Pinpoint the cell where the given text exists, returning its [X, Y] midpoint coordinate. 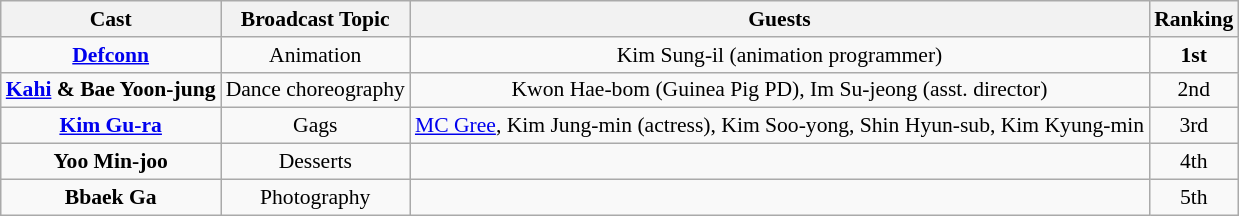
Cast [111, 19]
Desserts [316, 162]
Photography [316, 197]
Dance choreography [316, 90]
Guests [780, 19]
MC Gree, Kim Jung-min (actress), Kim Soo-yong, Shin Hyun-sub, Kim Kyung-min [780, 126]
Gags [316, 126]
2nd [1194, 90]
Defconn [111, 55]
Kwon Hae-bom (Guinea Pig PD), Im Su-jeong (asst. director) [780, 90]
1st [1194, 55]
Bbaek Ga [111, 197]
5th [1194, 197]
Animation [316, 55]
Kahi & Bae Yoon-jung [111, 90]
Broadcast Topic [316, 19]
Ranking [1194, 19]
4th [1194, 162]
Yoo Min-joo [111, 162]
Kim Gu-ra [111, 126]
3rd [1194, 126]
Kim Sung-il (animation programmer) [780, 55]
